Provide the (x, y) coordinate of the cell's center where the given text is located.  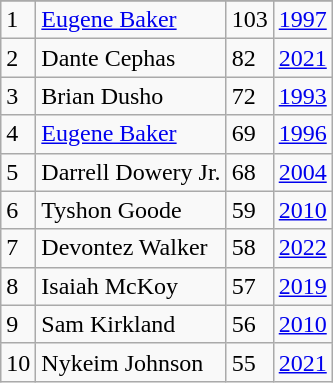
58 (250, 248)
1996 (302, 134)
Isaiah McKoy (131, 286)
Tyshon Goode (131, 210)
6 (18, 210)
55 (250, 362)
5 (18, 172)
72 (250, 96)
2 (18, 58)
9 (18, 324)
Devontez Walker (131, 248)
2004 (302, 172)
1997 (302, 20)
Dante Cephas (131, 58)
103 (250, 20)
Brian Dusho (131, 96)
56 (250, 324)
7 (18, 248)
Nykeim Johnson (131, 362)
10 (18, 362)
68 (250, 172)
Darrell Dowery Jr. (131, 172)
69 (250, 134)
57 (250, 286)
Sam Kirkland (131, 324)
1 (18, 20)
4 (18, 134)
2019 (302, 286)
3 (18, 96)
59 (250, 210)
1993 (302, 96)
2022 (302, 248)
8 (18, 286)
82 (250, 58)
